Detect which cell encompasses the target text, then output its [X, Y] center coordinate. 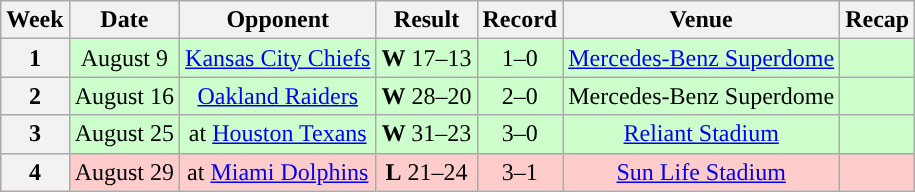
Sun Life Stadium [702, 172]
at Houston Texans [278, 134]
Oakland Raiders [278, 96]
Result [426, 20]
1–0 [520, 58]
August 29 [124, 172]
W 17–13 [426, 58]
August 25 [124, 134]
W 31–23 [426, 134]
3–1 [520, 172]
Venue [702, 20]
Date [124, 20]
Reliant Stadium [702, 134]
Kansas City Chiefs [278, 58]
W 28–20 [426, 96]
Record [520, 20]
3 [35, 134]
3–0 [520, 134]
Recap [878, 20]
Opponent [278, 20]
August 9 [124, 58]
4 [35, 172]
2 [35, 96]
at Miami Dolphins [278, 172]
1 [35, 58]
Week [35, 20]
L 21–24 [426, 172]
2–0 [520, 96]
August 16 [124, 96]
